Provide the (x, y) coordinate of the cell's center where the given text is located.  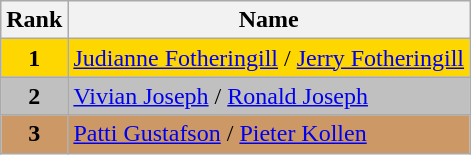
Rank (34, 20)
2 (34, 96)
3 (34, 134)
Judianne Fotheringill / Jerry Fotheringill (269, 58)
Vivian Joseph / Ronald Joseph (269, 96)
Name (269, 20)
1 (34, 58)
Patti Gustafson / Pieter Kollen (269, 134)
